Locate the cell with the specified text and output its (X, Y) center coordinate. 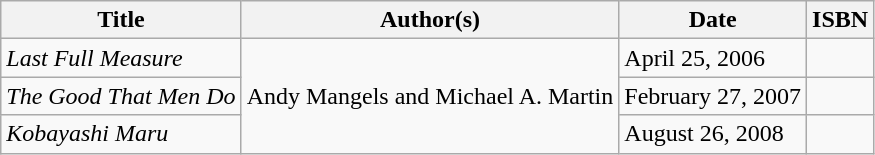
Title (121, 20)
August 26, 2008 (713, 134)
Last Full Measure (121, 58)
Date (713, 20)
April 25, 2006 (713, 58)
February 27, 2007 (713, 96)
The Good That Men Do (121, 96)
Kobayashi Maru (121, 134)
Author(s) (430, 20)
Andy Mangels and Michael A. Martin (430, 96)
ISBN (840, 20)
